Pinpoint the cell where the given text exists, returning its (X, Y) midpoint coordinate. 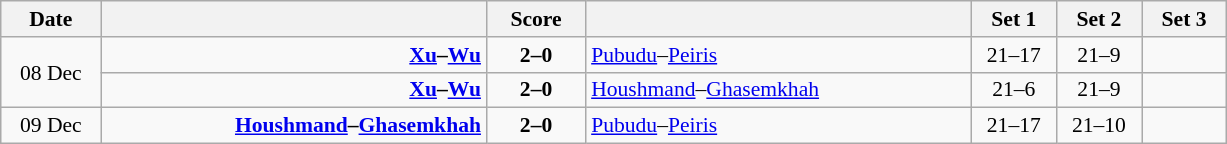
Set 1 (1014, 19)
Score (536, 19)
08 Dec (51, 72)
Set 2 (1098, 19)
Date (51, 19)
Set 3 (1184, 19)
09 Dec (51, 126)
21–6 (1014, 90)
21–10 (1098, 126)
